Locate the cell with the specified text and output its (x, y) center coordinate. 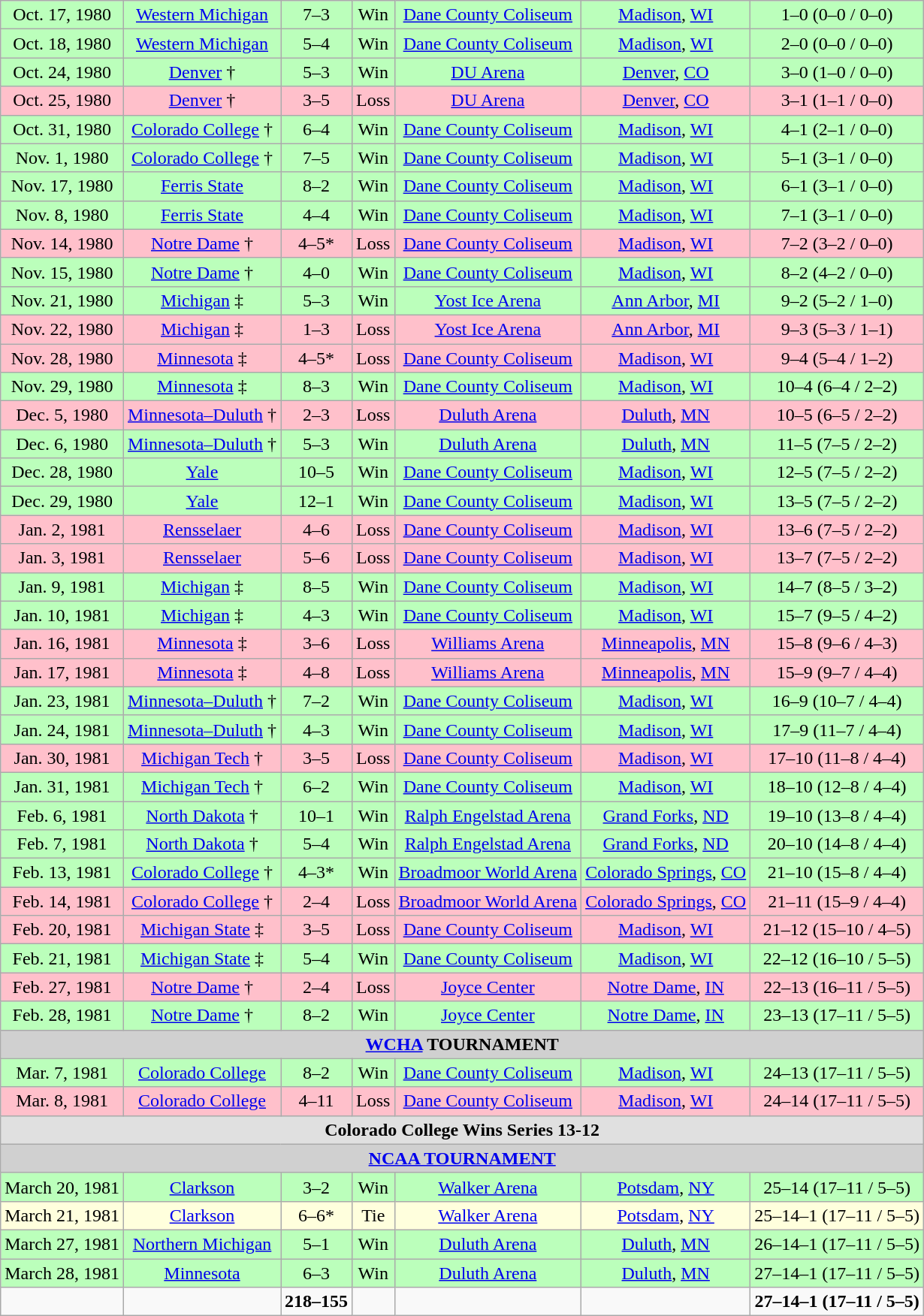
Dec. 28, 1980 (62, 472)
9–3 (5–3 / 1–1) (837, 329)
19–10 (13–8 / 4–4) (837, 815)
Minnesota (201, 1273)
Feb. 21, 1981 (62, 958)
4–3* (317, 873)
11–5 (7–5 / 2–2) (837, 444)
4–4 (317, 215)
1–0 (0–0 / 0–0) (837, 15)
7–3 (317, 15)
Jan. 3, 1981 (62, 558)
Mar. 8, 1981 (62, 1101)
Tie (373, 1215)
17–9 (11–7 / 4–4) (837, 729)
Dec. 5, 1980 (62, 415)
7–5 (317, 158)
Feb. 7, 1981 (62, 844)
Feb. 20, 1981 (62, 930)
Feb. 13, 1981 (62, 873)
Feb. 27, 1981 (62, 987)
22–13 (16–11 / 5–5) (837, 987)
21–11 (15–9 / 4–4) (837, 901)
13–7 (7–5 / 2–2) (837, 558)
2–3 (317, 415)
Oct. 17, 1980 (62, 15)
4–1 (2–1 / 0–0) (837, 129)
24–14 (17–11 / 5–5) (837, 1101)
6–3 (317, 1273)
13–6 (7–5 / 2–2) (837, 530)
Colorado College Wins Series 13-12 (463, 1130)
5–1 (317, 1244)
Oct. 25, 1980 (62, 101)
3–2 (317, 1187)
3–1 (1–1 / 0–0) (837, 101)
Jan. 9, 1981 (62, 587)
21–12 (15–10 / 4–5) (837, 930)
Jan. 23, 1981 (62, 701)
Jan. 2, 1981 (62, 530)
6–6* (317, 1215)
25–14–1 (17–11 / 5–5) (837, 1215)
4–0 (317, 272)
10–5 (317, 472)
Nov. 28, 1980 (62, 358)
20–10 (14–8 / 4–4) (837, 844)
Jan. 17, 1981 (62, 672)
12–1 (317, 501)
Jan. 24, 1981 (62, 729)
Nov. 17, 1980 (62, 186)
Feb. 6, 1981 (62, 815)
Oct. 18, 1980 (62, 44)
Nov. 14, 1980 (62, 243)
24–13 (17–11 / 5–5) (837, 1073)
Jan. 10, 1981 (62, 615)
Nov. 22, 1980 (62, 329)
25–14 (17–11 / 5–5) (837, 1187)
6–1 (3–1 / 0–0) (837, 186)
March 27, 1981 (62, 1244)
Northern Michigan (201, 1244)
13–5 (7–5 / 2–2) (837, 501)
WCHA TOURNAMENT (463, 1044)
Nov. 21, 1980 (62, 300)
16–9 (10–7 / 4–4) (837, 701)
14–7 (8–5 / 3–2) (837, 587)
Feb. 28, 1981 (62, 1016)
Oct. 24, 1980 (62, 72)
5–6 (317, 558)
2–0 (0–0 / 0–0) (837, 44)
Dec. 29, 1980 (62, 501)
10–4 (6–4 / 2–2) (837, 387)
1–3 (317, 329)
Nov. 1, 1980 (62, 158)
18–10 (12–8 / 4–4) (837, 786)
4–8 (317, 672)
7–1 (3–1 / 0–0) (837, 215)
Mar. 7, 1981 (62, 1073)
March 28, 1981 (62, 1273)
17–10 (11–8 / 4–4) (837, 758)
15–8 (9–6 / 4–3) (837, 644)
23–13 (17–11 / 5–5) (837, 1016)
3–0 (1–0 / 0–0) (837, 72)
NCAA TOURNAMENT (463, 1158)
Jan. 30, 1981 (62, 758)
10–1 (317, 815)
March 21, 1981 (62, 1215)
Nov. 15, 1980 (62, 272)
4–6 (317, 530)
6–4 (317, 129)
21–10 (15–8 / 4–4) (837, 873)
6–2 (317, 786)
218–155 (317, 1302)
8–2 (4–2 / 0–0) (837, 272)
Jan. 31, 1981 (62, 786)
8–3 (317, 387)
4–11 (317, 1101)
15–7 (9–5 / 4–2) (837, 615)
12–5 (7–5 / 2–2) (837, 472)
22–12 (16–10 / 5–5) (837, 958)
5–1 (3–1 / 0–0) (837, 158)
Nov. 29, 1980 (62, 387)
7–2 (317, 701)
Feb. 14, 1981 (62, 901)
Nov. 8, 1980 (62, 215)
10–5 (6–5 / 2–2) (837, 415)
15–9 (9–7 / 4–4) (837, 672)
March 20, 1981 (62, 1187)
Jan. 16, 1981 (62, 644)
Dec. 6, 1980 (62, 444)
3–6 (317, 644)
Oct. 31, 1980 (62, 129)
9–2 (5–2 / 1–0) (837, 300)
7–2 (3–2 / 0–0) (837, 243)
8–5 (317, 587)
26–14–1 (17–11 / 5–5) (837, 1244)
9–4 (5–4 / 1–2) (837, 358)
